Capture the cell that displays the provided text and extract its [X, Y] central coordinate. 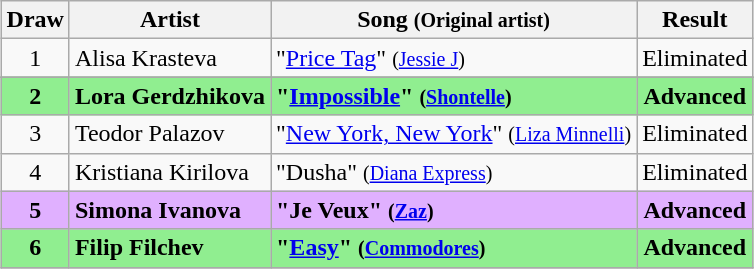
6 [35, 248]
"Impossible" (Shontelle) [453, 96]
"Price Tag" (Jessie J) [453, 58]
Song (Original artist) [453, 20]
Kristiana Kirilova [170, 172]
3 [35, 134]
Filip Filchev [170, 248]
"Dusha" (Diana Express) [453, 172]
Draw [35, 20]
Artist [170, 20]
Teodor Palazov [170, 134]
2 [35, 96]
"New York, New York" (Liza Minnelli) [453, 134]
Lora Gerdzhikova [170, 96]
"Easy" (Commodores) [453, 248]
4 [35, 172]
5 [35, 210]
Simona Ivanova [170, 210]
"Je Veux" (Zaz) [453, 210]
Result [695, 20]
Alisa Krasteva [170, 58]
1 [35, 58]
